For the text-containing cell, return its midpoint in [x, y] coordinate format. 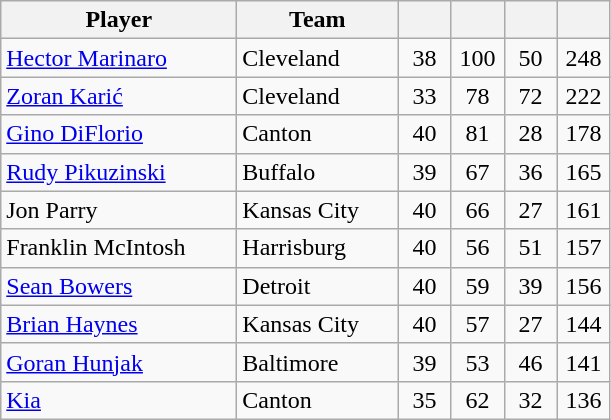
178 [584, 134]
62 [478, 400]
Player [119, 20]
Team [318, 20]
53 [478, 362]
141 [584, 362]
Detroit [318, 286]
Goran Hunjak [119, 362]
78 [478, 96]
165 [584, 172]
28 [530, 134]
66 [478, 210]
Hector Marinaro [119, 58]
Harrisburg [318, 248]
Brian Haynes [119, 324]
51 [530, 248]
144 [584, 324]
59 [478, 286]
Buffalo [318, 172]
38 [424, 58]
100 [478, 58]
36 [530, 172]
161 [584, 210]
222 [584, 96]
56 [478, 248]
35 [424, 400]
Rudy Pikuzinski [119, 172]
136 [584, 400]
Kia [119, 400]
156 [584, 286]
Zoran Karić [119, 96]
33 [424, 96]
Franklin McIntosh [119, 248]
67 [478, 172]
57 [478, 324]
157 [584, 248]
72 [530, 96]
248 [584, 58]
32 [530, 400]
50 [530, 58]
46 [530, 362]
Baltimore [318, 362]
81 [478, 134]
Jon Parry [119, 210]
Sean Bowers [119, 286]
Gino DiFlorio [119, 134]
